Return (X, Y) of the center of cell containing provided text 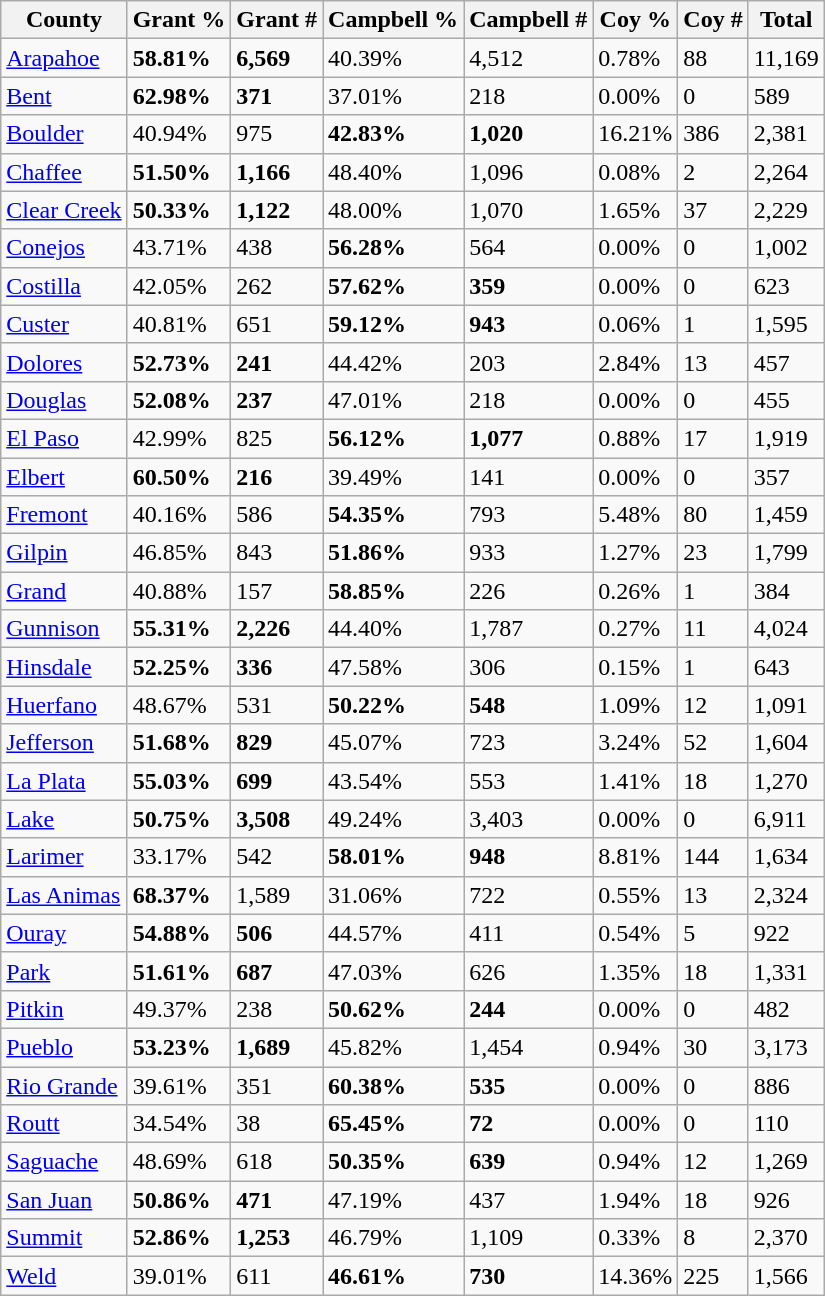
Jefferson (64, 743)
922 (786, 933)
1,919 (786, 438)
411 (528, 933)
226 (528, 591)
825 (277, 438)
829 (277, 743)
Coy % (636, 20)
1,331 (786, 971)
La Plata (64, 781)
437 (528, 1200)
933 (528, 553)
Bent (64, 96)
50.35% (394, 1162)
44.40% (394, 629)
43.54% (394, 781)
50.22% (394, 705)
0.88% (636, 438)
1,787 (528, 629)
687 (277, 971)
Grant % (179, 20)
31.06% (394, 895)
50.62% (394, 1009)
618 (277, 1162)
Total (786, 20)
1,689 (277, 1047)
1,454 (528, 1047)
Clear Creek (64, 210)
1,270 (786, 781)
60.38% (394, 1085)
1,589 (277, 895)
40.16% (179, 515)
Pitkin (64, 1009)
Dolores (64, 362)
216 (277, 477)
384 (786, 591)
1,566 (786, 1276)
42.99% (179, 438)
55.31% (179, 629)
Elbert (64, 477)
47.58% (394, 667)
110 (786, 1124)
943 (528, 324)
Lake (64, 819)
Campbell % (394, 20)
46.85% (179, 553)
Weld (64, 1276)
60.50% (179, 477)
886 (786, 1085)
23 (713, 553)
45.07% (394, 743)
8 (713, 1238)
553 (528, 781)
8.81% (636, 857)
455 (786, 400)
48.69% (179, 1162)
40.94% (179, 134)
50.33% (179, 210)
52 (713, 743)
40.88% (179, 591)
Campbell # (528, 20)
5 (713, 933)
37 (713, 210)
Boulder (64, 134)
0.06% (636, 324)
54.88% (179, 933)
1.35% (636, 971)
Grant # (277, 20)
2,229 (786, 210)
49.24% (394, 819)
1,269 (786, 1162)
Las Animas (64, 895)
39.61% (179, 1085)
11 (713, 629)
0.26% (636, 591)
54.35% (394, 515)
1,459 (786, 515)
Hinsdale (64, 667)
141 (528, 477)
55.03% (179, 781)
611 (277, 1276)
San Juan (64, 1200)
225 (713, 1276)
3,403 (528, 819)
438 (277, 248)
38 (277, 1124)
2,264 (786, 172)
4,512 (528, 58)
1,077 (528, 438)
39.01% (179, 1276)
336 (277, 667)
51.50% (179, 172)
58.85% (394, 591)
589 (786, 96)
651 (277, 324)
2,370 (786, 1238)
58.01% (394, 857)
52.73% (179, 362)
Coy # (713, 20)
2,381 (786, 134)
53.23% (179, 1047)
1.41% (636, 781)
52.86% (179, 1238)
2,324 (786, 895)
46.79% (394, 1238)
0.15% (636, 667)
699 (277, 781)
1.09% (636, 705)
40.39% (394, 58)
730 (528, 1276)
843 (277, 553)
5.48% (636, 515)
542 (277, 857)
351 (277, 1085)
1.94% (636, 1200)
975 (277, 134)
48.40% (394, 172)
44.42% (394, 362)
3.24% (636, 743)
1,070 (528, 210)
639 (528, 1162)
1.65% (636, 210)
Chaffee (64, 172)
1,096 (528, 172)
723 (528, 743)
48.67% (179, 705)
722 (528, 895)
482 (786, 1009)
623 (786, 286)
40.81% (179, 324)
42.05% (179, 286)
238 (277, 1009)
Ouray (64, 933)
2,226 (277, 629)
157 (277, 591)
Grand (64, 591)
Gilpin (64, 553)
59.12% (394, 324)
2.84% (636, 362)
6,911 (786, 819)
359 (528, 286)
52.08% (179, 400)
46.61% (394, 1276)
237 (277, 400)
72 (528, 1124)
564 (528, 248)
0.78% (636, 58)
306 (528, 667)
47.03% (394, 971)
14.36% (636, 1276)
Pueblo (64, 1047)
1,253 (277, 1238)
62.98% (179, 96)
793 (528, 515)
1,166 (277, 172)
Custer (64, 324)
47.19% (394, 1200)
548 (528, 705)
51.61% (179, 971)
0.08% (636, 172)
244 (528, 1009)
Routt (64, 1124)
County (64, 20)
65.45% (394, 1124)
586 (277, 515)
1,604 (786, 743)
33.17% (179, 857)
531 (277, 705)
48.00% (394, 210)
Saguache (64, 1162)
1,634 (786, 857)
1,091 (786, 705)
203 (528, 362)
80 (713, 515)
386 (713, 134)
3,173 (786, 1047)
51.86% (394, 553)
1,020 (528, 134)
1.27% (636, 553)
42.83% (394, 134)
Costilla (64, 286)
241 (277, 362)
51.68% (179, 743)
57.62% (394, 286)
535 (528, 1085)
471 (277, 1200)
49.37% (179, 1009)
Park (64, 971)
0.27% (636, 629)
16.21% (636, 134)
Larimer (64, 857)
926 (786, 1200)
Fremont (64, 515)
El Paso (64, 438)
643 (786, 667)
262 (277, 286)
506 (277, 933)
Gunnison (64, 629)
0.54% (636, 933)
457 (786, 362)
11,169 (786, 58)
44.57% (394, 933)
39.49% (394, 477)
1,799 (786, 553)
948 (528, 857)
0.33% (636, 1238)
30 (713, 1047)
3,508 (277, 819)
1,002 (786, 248)
43.71% (179, 248)
357 (786, 477)
4,024 (786, 629)
1,595 (786, 324)
Arapahoe (64, 58)
1,122 (277, 210)
6,569 (277, 58)
144 (713, 857)
Summit (64, 1238)
371 (277, 96)
34.54% (179, 1124)
52.25% (179, 667)
2 (713, 172)
50.75% (179, 819)
626 (528, 971)
50.86% (179, 1200)
37.01% (394, 96)
Douglas (64, 400)
Conejos (64, 248)
Huerfano (64, 705)
56.12% (394, 438)
45.82% (394, 1047)
88 (713, 58)
0.55% (636, 895)
47.01% (394, 400)
Rio Grande (64, 1085)
1,109 (528, 1238)
68.37% (179, 895)
17 (713, 438)
58.81% (179, 58)
56.28% (394, 248)
